Return (x, y) of the center of cell containing provided text 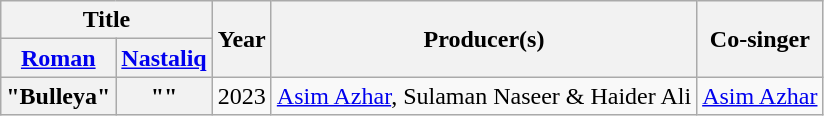
"Bulleya" (58, 96)
Year (242, 39)
Nastaliq (164, 58)
Asim Azhar, Sulaman Naseer & Haider Ali (484, 96)
Co-singer (760, 39)
Roman (58, 58)
"" (164, 96)
Title (106, 20)
Asim Azhar (760, 96)
Producer(s) (484, 39)
2023 (242, 96)
